Identify which cell holds the provided text, then report its [X, Y] central coordinate. 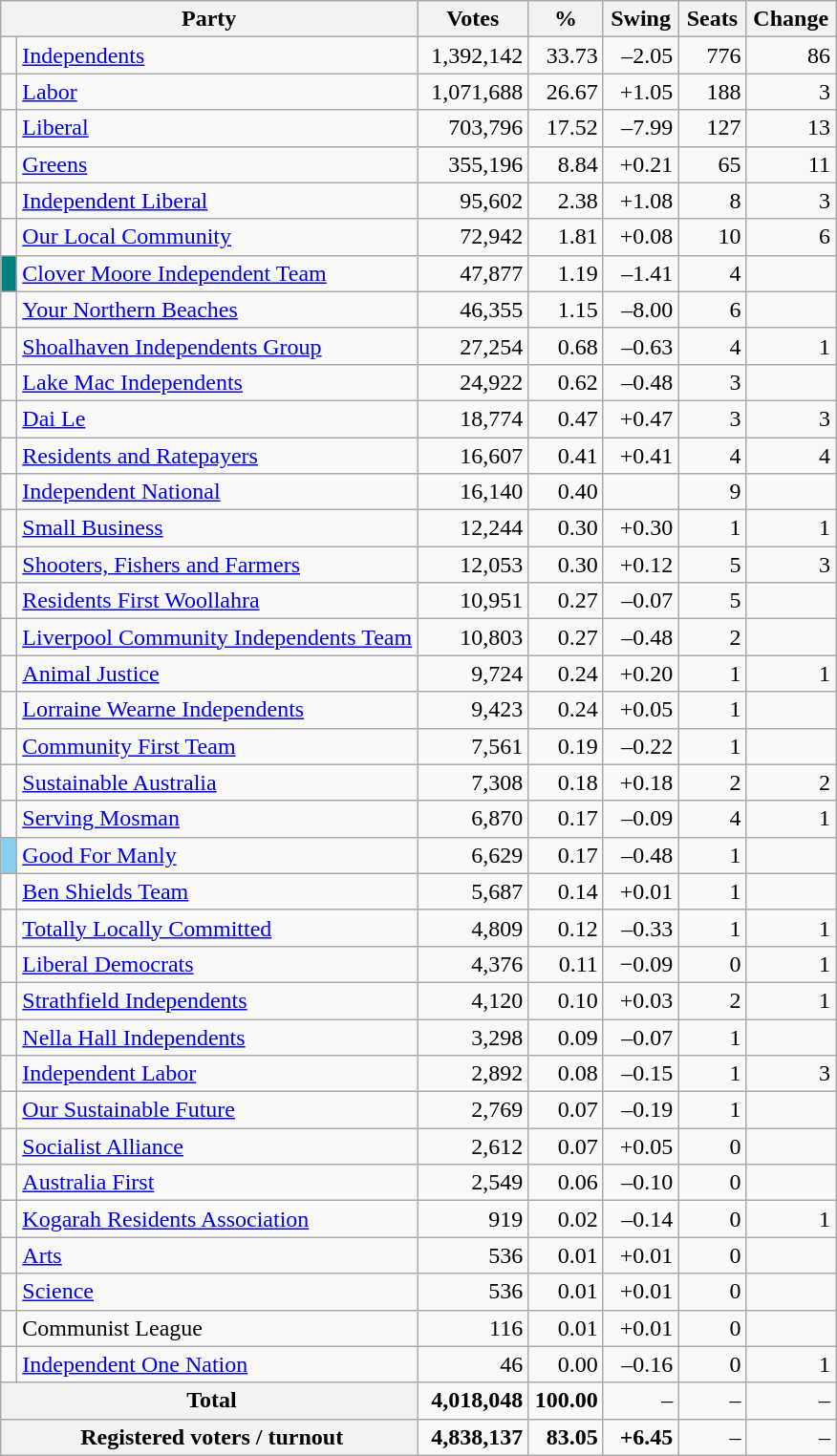
Votes [473, 19]
11 [791, 164]
127 [713, 128]
Nella Hall Independents [218, 1037]
46 [473, 1364]
6,629 [473, 855]
2,612 [473, 1146]
0.68 [566, 346]
26.67 [566, 92]
Independents [218, 55]
65 [713, 164]
3,298 [473, 1037]
188 [713, 92]
+1.08 [640, 201]
9,724 [473, 674]
Small Business [218, 528]
Arts [218, 1255]
Kogarah Residents Association [218, 1219]
Greens [218, 164]
7,561 [473, 746]
Registered voters / turnout [209, 1437]
10,803 [473, 637]
4,376 [473, 964]
1,071,688 [473, 92]
86 [791, 55]
9,423 [473, 710]
46,355 [473, 310]
18,774 [473, 418]
Change [791, 19]
1.19 [566, 273]
+6.45 [640, 1437]
Total [209, 1401]
7,308 [473, 782]
+0.03 [640, 1000]
355,196 [473, 164]
1,392,142 [473, 55]
Good For Manly [218, 855]
% [566, 19]
Swing [640, 19]
17.52 [566, 128]
33.73 [566, 55]
–2.05 [640, 55]
–0.63 [640, 346]
Our Local Community [218, 237]
Strathfield Independents [218, 1000]
95,602 [473, 201]
47,877 [473, 273]
Communist League [218, 1328]
Shooters, Fishers and Farmers [218, 565]
2,769 [473, 1110]
–0.14 [640, 1219]
83.05 [566, 1437]
+0.12 [640, 565]
–8.00 [640, 310]
Liberal [218, 128]
Dai Le [218, 418]
703,796 [473, 128]
6,870 [473, 819]
Independent Labor [218, 1074]
–0.33 [640, 928]
5,687 [473, 891]
Science [218, 1292]
Clover Moore Independent Team [218, 273]
Our Sustainable Future [218, 1110]
Liverpool Community Independents Team [218, 637]
–0.22 [640, 746]
Sustainable Australia [218, 782]
0.62 [566, 382]
Ben Shields Team [218, 891]
0.00 [566, 1364]
0.18 [566, 782]
0.10 [566, 1000]
Totally Locally Committed [218, 928]
–0.19 [640, 1110]
0.12 [566, 928]
1.15 [566, 310]
72,942 [473, 237]
−0.09 [640, 964]
+0.30 [640, 528]
0.41 [566, 456]
0.47 [566, 418]
2,892 [473, 1074]
Liberal Democrats [218, 964]
0.02 [566, 1219]
0.40 [566, 492]
12,244 [473, 528]
0.11 [566, 964]
Residents and Ratepayers [218, 456]
4,809 [473, 928]
12,053 [473, 565]
16,607 [473, 456]
–0.15 [640, 1074]
8.84 [566, 164]
4,018,048 [473, 1401]
100.00 [566, 1401]
Serving Mosman [218, 819]
+0.47 [640, 418]
Labor [218, 92]
776 [713, 55]
1.81 [566, 237]
Seats [713, 19]
+0.20 [640, 674]
919 [473, 1219]
–0.10 [640, 1183]
+0.41 [640, 456]
Shoalhaven Independents Group [218, 346]
–0.16 [640, 1364]
8 [713, 201]
24,922 [473, 382]
+0.21 [640, 164]
9 [713, 492]
0.19 [566, 746]
16,140 [473, 492]
Independent Liberal [218, 201]
Australia First [218, 1183]
Party [209, 19]
Community First Team [218, 746]
4,838,137 [473, 1437]
+1.05 [640, 92]
10 [713, 237]
–1.41 [640, 273]
116 [473, 1328]
Your Northern Beaches [218, 310]
+0.08 [640, 237]
0.08 [566, 1074]
Independent National [218, 492]
Animal Justice [218, 674]
Lorraine Wearne Independents [218, 710]
0.14 [566, 891]
Independent One Nation [218, 1364]
4,120 [473, 1000]
–0.09 [640, 819]
Lake Mac Independents [218, 382]
Socialist Alliance [218, 1146]
2,549 [473, 1183]
2.38 [566, 201]
0.06 [566, 1183]
10,951 [473, 601]
Residents First Woollahra [218, 601]
–7.99 [640, 128]
+0.18 [640, 782]
13 [791, 128]
27,254 [473, 346]
0.09 [566, 1037]
